Output the (X, Y) coordinate of the center of the cell containing the given text.  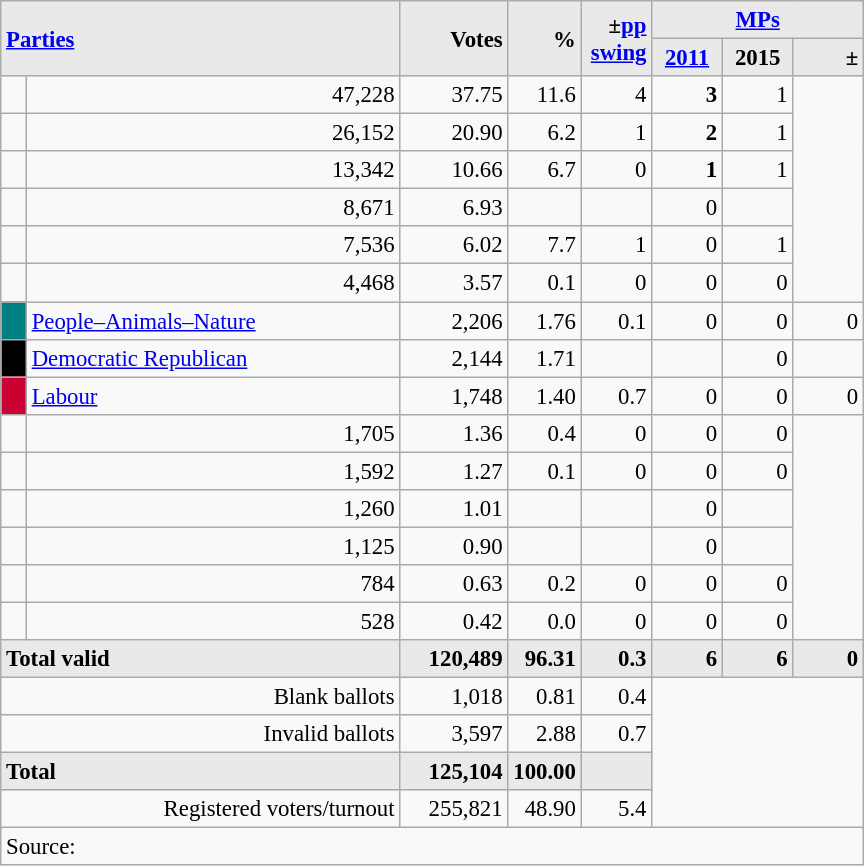
0.2 (544, 584)
96.31 (544, 659)
2,206 (454, 321)
6.7 (544, 170)
8,671 (213, 208)
3 (688, 95)
± (828, 58)
120,489 (454, 659)
125,104 (454, 772)
MPs (758, 20)
784 (213, 584)
2015 (758, 58)
100.00 (544, 772)
2011 (688, 58)
10.66 (454, 170)
2,144 (454, 358)
1.27 (454, 471)
255,821 (454, 809)
Blank ballots (200, 697)
±pp swing (616, 38)
0.90 (454, 546)
1.40 (544, 396)
1,748 (454, 396)
0.81 (544, 697)
0.63 (454, 584)
48.90 (544, 809)
Total (200, 772)
4,468 (213, 283)
528 (213, 621)
4 (616, 95)
0.3 (616, 659)
3,597 (454, 734)
People–Animals–Nature (213, 321)
1.76 (544, 321)
20.90 (454, 133)
Votes (454, 38)
3.57 (454, 283)
% (544, 38)
1.71 (544, 358)
1,018 (454, 697)
0.42 (454, 621)
5.4 (616, 809)
26,152 (213, 133)
11.6 (544, 95)
1,260 (213, 509)
7,536 (213, 245)
Democratic Republican (213, 358)
Registered voters/turnout (200, 809)
Total valid (200, 659)
2.88 (544, 734)
6.2 (544, 133)
2 (688, 133)
6.93 (454, 208)
Parties (200, 38)
1.01 (454, 509)
6.02 (454, 245)
1,705 (213, 433)
Labour (213, 396)
7.7 (544, 245)
Source: (432, 847)
1,125 (213, 546)
13,342 (213, 170)
Invalid ballots (200, 734)
47,228 (213, 95)
1,592 (213, 471)
37.75 (454, 95)
0.0 (544, 621)
1.36 (454, 433)
